Return [x, y] of the center of cell containing provided text 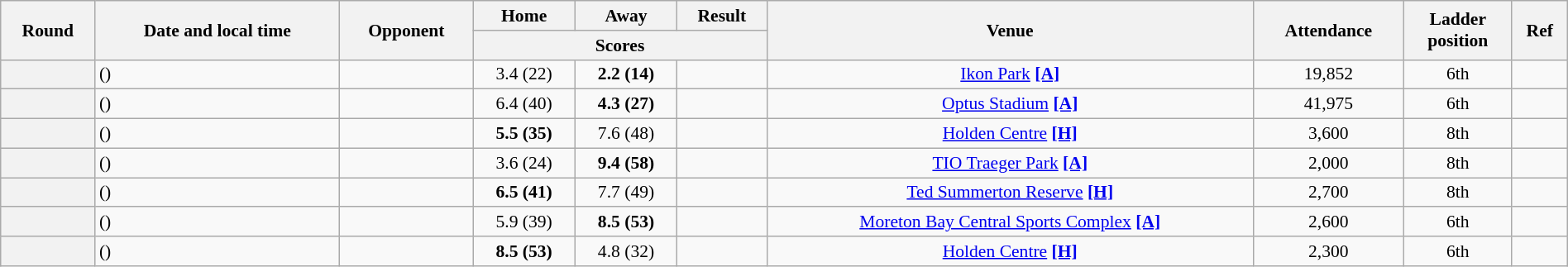
Attendance [1328, 30]
4.3 (27) [625, 104]
2,000 [1328, 163]
9.4 (58) [625, 163]
6.4 (40) [524, 104]
2,600 [1328, 222]
Venue [1010, 30]
2,700 [1328, 193]
2.2 (14) [625, 74]
TIO Traeger Park [A] [1010, 163]
Ref [1540, 30]
3.4 (22) [524, 74]
Ladderposition [1457, 30]
5.5 (35) [524, 134]
Round [48, 30]
41,975 [1328, 104]
5.9 (39) [524, 222]
Date and local time [218, 30]
2,300 [1328, 251]
3,600 [1328, 134]
6.5 (41) [524, 193]
Scores [620, 45]
19,852 [1328, 74]
Opponent [407, 30]
7.7 (49) [625, 193]
7.6 (48) [625, 134]
3.6 (24) [524, 163]
Optus Stadium [A] [1010, 104]
Moreton Bay Central Sports Complex [A] [1010, 222]
Away [625, 16]
Result [722, 16]
Home [524, 16]
Ikon Park [A] [1010, 74]
Ted Summerton Reserve [H] [1010, 193]
4.8 (32) [625, 251]
